Detect which cell encompasses the target text, then output its [x, y] center coordinate. 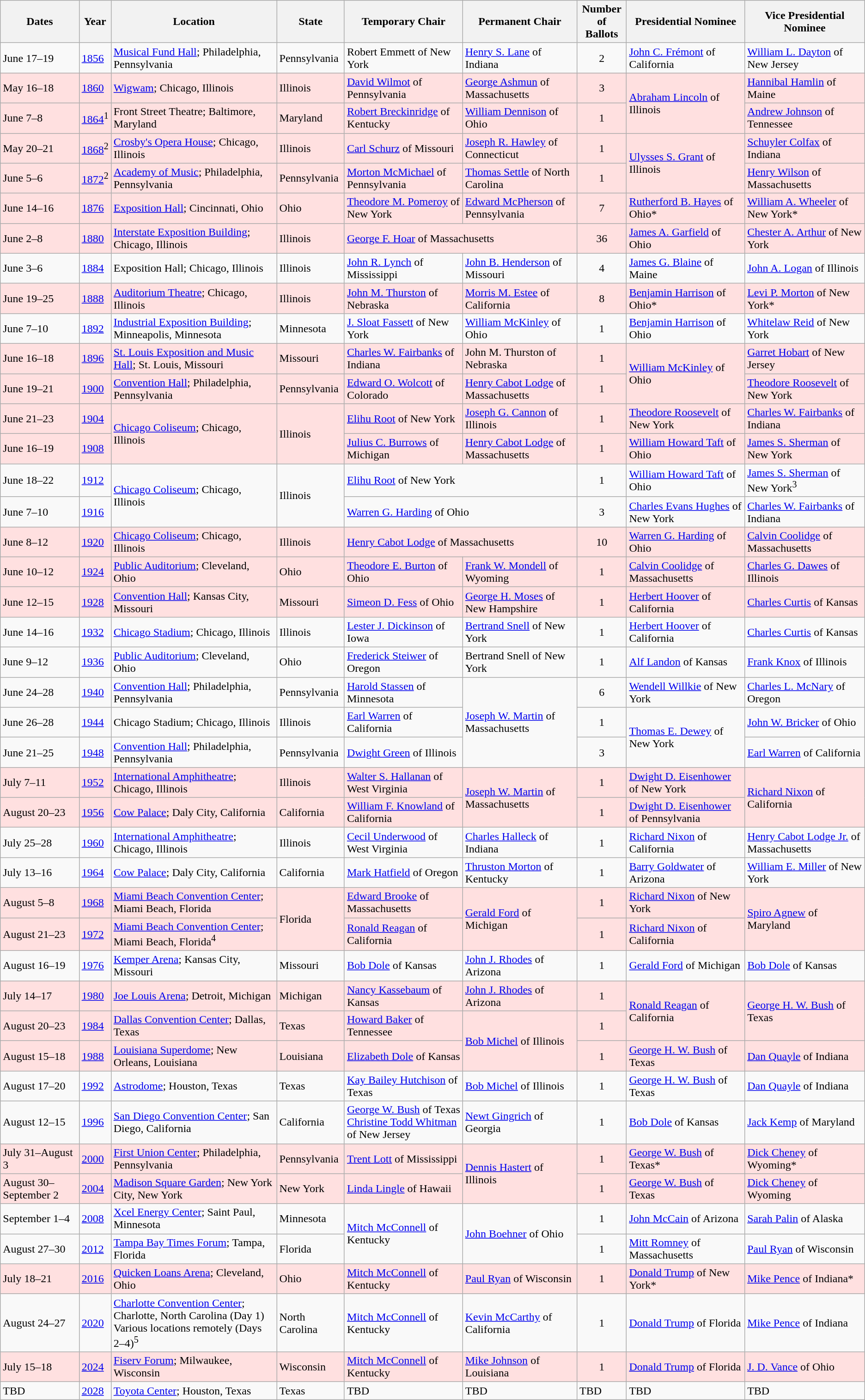
1860 [95, 88]
Rutherford B. Hayes of Ohio* [686, 208]
Charles Halleck of Indiana [519, 843]
1896 [95, 359]
John B. Henderson of Missouri [519, 268]
July 7–11 [40, 783]
John C. Frémont of California [686, 58]
James S. Sherman of New York3 [805, 481]
Astrodome; Houston, Texas [194, 1086]
North Carolina [311, 1323]
1892 [95, 328]
2016 [95, 1279]
18641 [95, 118]
1916 [95, 512]
John Boehner of Ohio [519, 1234]
Harold Stassen of Minnesota [403, 692]
1940 [95, 692]
August 27–30 [40, 1248]
St. Louis Exposition and Music Hall; St. Louis, Missouri [194, 359]
John R. Lynch of Mississippi [403, 268]
Edward O. Wolcott of Colorado [403, 388]
1968 [95, 903]
Barry Goldwater of Arizona [686, 872]
August 17–20 [40, 1086]
Mike Pence of Indiana* [805, 1279]
Whitelaw Reid of New York [805, 328]
1948 [95, 752]
Charles L. McNary of Oregon [805, 692]
Miami Beach Convention Center; Miami Beach, Florida4 [194, 934]
Cecil Underwood of West Virginia [403, 843]
June 2–8 [40, 238]
Sarah Palin of Alaska [805, 1219]
George W. Bush of Texas [686, 1188]
June 16–18 [40, 359]
Simeon D. Fess of Ohio [403, 602]
Industrial Exposition Building; Minneapolis, Minnesota [194, 328]
July 15–18 [40, 1367]
June 5–6 [40, 178]
Maryland [311, 118]
Vice Presidential Nominee [805, 22]
1904 [95, 419]
1936 [95, 663]
1932 [95, 632]
Auditorium Theatre; Chicago, Illinois [194, 298]
August 15–18 [40, 1056]
September 1–4 [40, 1219]
1912 [95, 481]
1960 [95, 843]
1952 [95, 783]
2028 [95, 1391]
William E. Miller of New York [805, 872]
June 9–12 [40, 663]
Tampa Bay Times Forum; Tampa, Florida [194, 1248]
Location [194, 22]
1972 [95, 934]
Levi P. Morton of New York* [805, 298]
July 25–28 [40, 843]
Number ofBallots [602, 22]
Charles Evans Hughes of New York [686, 512]
Andrew Johnson of Tennessee [805, 118]
Kevin McCarthy of California [519, 1323]
1884 [95, 268]
Interstate Exposition Building; Chicago, Illinois [194, 238]
John W. Bricker of Ohio [805, 723]
James A. Garfield of Ohio [686, 238]
June 19–21 [40, 388]
Chester A. Arthur of New York [805, 238]
1908 [95, 449]
Henry Wilson of Massachusetts [805, 178]
Miami Beach Convention Center; Miami Beach, Florida [194, 903]
July 13–16 [40, 872]
Thomas Settle of North Carolina [519, 178]
2008 [95, 1219]
June 24–28 [40, 692]
Academy of Music; Philadelphia, Pennsylvania [194, 178]
June 26–28 [40, 723]
1924 [95, 572]
Theodore E. Burton of Ohio [403, 572]
June 3–6 [40, 268]
1964 [95, 872]
Dennis Hastert of Illinois [519, 1174]
Wigwam; Chicago, Illinois [194, 88]
Mitt Romney of Massachusetts [686, 1248]
William L. Dayton of New Jersey [805, 58]
Dwight D. Eisenhower of New York [686, 783]
June 12–15 [40, 602]
May 20–21 [40, 148]
18722 [95, 178]
1992 [95, 1086]
George W. Bush of Texas* [686, 1159]
Kay Bailey Hutchison of Texas [403, 1086]
Morris M. Estee of California [519, 298]
Charles G. Dawes of Illinois [805, 572]
7 [602, 208]
Joseph G. Cannon of Illinois [519, 419]
San Diego Convention Center; San Diego, California [194, 1122]
Joe Louis Arena; Detroit, Michigan [194, 996]
1880 [95, 238]
Trent Lott of Mississippi [403, 1159]
William A. Wheeler of New York* [805, 208]
4 [602, 268]
1976 [95, 966]
Elizabeth Dole of Kansas [403, 1056]
J. Sloat Fassett of New York [403, 328]
Robert Breckinridge of Kentucky [403, 118]
1944 [95, 723]
Alf Landon of Kansas [686, 663]
William Dennison of Ohio [519, 118]
James G. Blaine of Maine [686, 268]
George W. Bush of TexasChristine Todd Whitman of New Jersey [403, 1122]
Henry S. Lane of Indiana [519, 58]
Abraham Lincoln of Illinois [686, 103]
Lester J. Dickinson of Iowa [403, 632]
6 [602, 692]
Wisconsin [311, 1367]
Convention Hall; Kansas City, Missouri [194, 602]
July 14–17 [40, 996]
Dates [40, 22]
August 12–15 [40, 1122]
1856 [95, 58]
Edward McPherson of Pennsylvania [519, 208]
Jack Kemp of Maryland [805, 1122]
David Wilmot of Pennsylvania [403, 88]
36 [602, 238]
Year [95, 22]
Wendell Willkie of New York [686, 692]
Newt Gingrich of Georgia [519, 1122]
State [311, 22]
Frank W. Mondell of Wyoming [519, 572]
Mike Pence of Indiana [805, 1323]
Robert Emmett of New York [403, 58]
June 21–25 [40, 752]
June 21–23 [40, 419]
August 5–8 [40, 903]
Walter S. Hallanan of West Virginia [403, 783]
Temporary Chair [403, 22]
2020 [95, 1323]
Dick Cheney of Wyoming* [805, 1159]
Thomas E. Dewey of New York [686, 737]
Madison Square Garden; New York City, New York [194, 1188]
Julius C. Burrows of Michigan [403, 449]
John A. Logan of Illinois [805, 268]
1888 [95, 298]
1920 [95, 542]
Thruston Morton of Kentucky [519, 872]
August 16–19 [40, 966]
J. D. Vance of Ohio [805, 1367]
1980 [95, 996]
2012 [95, 1248]
Richard Nixon of New York [686, 903]
1900 [95, 388]
Theodore M. Pomeroy of New York [403, 208]
Musical Fund Hall; Philadelphia, Pennsylvania [194, 58]
Morton McMichael of Pennsylvania [403, 178]
Garret Hobart of New Jersey [805, 359]
Michigan [311, 996]
Presidential Nominee [686, 22]
June 10–12 [40, 572]
Henry Cabot Lodge Jr. of Massachusetts [805, 843]
Xcel Energy Center; Saint Paul, Minnesota [194, 1219]
August 21–23 [40, 934]
Front Street Theatre; Baltimore, Maryland [194, 118]
2 [602, 58]
18682 [95, 148]
Spiro Agnew of Maryland [805, 919]
Permanent Chair [519, 22]
June 18–22 [40, 481]
John McCain of Arizona [686, 1219]
June 19–25 [40, 298]
New York [311, 1188]
Fiserv Forum; Milwaukee, Wisconsin [194, 1367]
First Union Center; Philadelphia, Pennsylvania [194, 1159]
James S. Sherman of New York [805, 449]
10 [602, 542]
Mike Johnson of Louisiana [519, 1367]
Exposition Hall; Chicago, Illinois [194, 268]
1928 [95, 602]
Frederick Steiwer of Oregon [403, 663]
George Ashmun of Massachusetts [519, 88]
Ulysses S. Grant of Illinois [686, 163]
George F. Hoar of Massachusetts [460, 238]
2024 [95, 1367]
Crosby's Opera House; Chicago, Illinois [194, 148]
Dwight D. Eisenhower of Pennsylvania [686, 812]
Dwight Green of Illinois [403, 752]
8 [602, 298]
Carl Schurz of Missouri [403, 148]
Kemper Arena; Kansas City, Missouri [194, 966]
Quicken Loans Arena; Cleveland, Ohio [194, 1279]
Edward Brooke of Massachusetts [403, 903]
June 8–12 [40, 542]
1988 [95, 1056]
August 30–September 2 [40, 1188]
1956 [95, 812]
Nancy Kassebaum of Kansas [403, 996]
Exposition Hall; Cincinnati, Ohio [194, 208]
2004 [95, 1188]
1984 [95, 1026]
June 16–19 [40, 449]
Benjamin Harrison of Ohio* [686, 298]
William F. Knowland of California [403, 812]
Howard Baker of Tennessee [403, 1026]
July 18–21 [40, 1279]
June 17–19 [40, 58]
Dick Cheney of Wyoming [805, 1188]
Schuyler Colfax of Indiana [805, 148]
1876 [95, 208]
George H. Moses of New Hampshire [519, 602]
Charlotte Convention Center; Charlotte, North Carolina (Day 1)Various locations remotely (Days 2–4)5 [194, 1323]
Mark Hatfield of Oregon [403, 872]
Linda Lingle of Hawaii [403, 1188]
August 24–27 [40, 1323]
May 16–18 [40, 88]
Hannibal Hamlin of Maine [805, 88]
1996 [95, 1122]
July 31–August 3 [40, 1159]
June 7–8 [40, 118]
Benjamin Harrison of Ohio [686, 328]
Frank Knox of Illinois [805, 663]
Toyota Center; Houston, Texas [194, 1391]
Louisiana Superdome; New Orleans, Louisiana [194, 1056]
Louisiana [311, 1056]
Donald Trump of New York* [686, 1279]
Dallas Convention Center; Dallas, Texas [194, 1026]
2000 [95, 1159]
Joseph R. Hawley of Connecticut [519, 148]
